Scan for the cell matching the given text and deliver its (X, Y) coordinate at center. 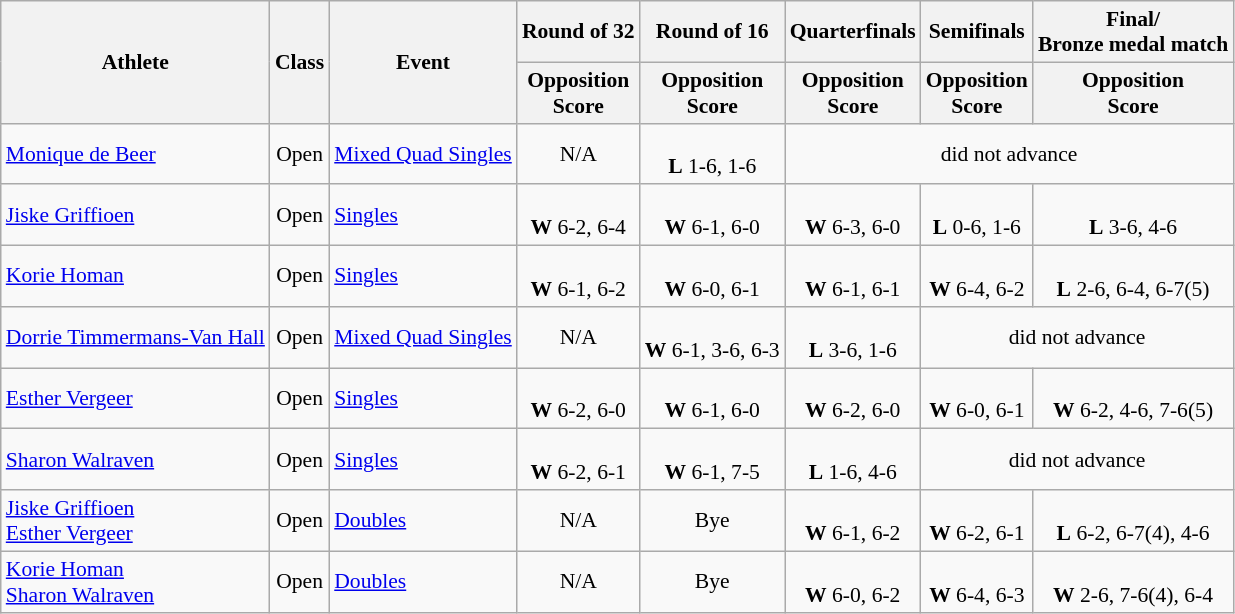
W 2-6, 7-6(4), 6-4 (1133, 582)
W 6-1, 7-5 (712, 460)
Dorrie Timmermans-Van Hall (136, 338)
W 6-4, 6-3 (977, 582)
L 3-6, 1-6 (853, 338)
W 6-1, 6-1 (853, 276)
Sharon Walraven (136, 460)
L 1-6, 4-6 (853, 460)
L 3-6, 4-6 (1133, 216)
L 6-2, 6-7(4), 4-6 (1133, 520)
Jiske Griffioen (136, 216)
Monique de Beer (136, 154)
W 6-4, 6-2 (977, 276)
W 6-2, 4-6, 7-6(5) (1133, 398)
L 0-6, 1-6 (977, 216)
L 2-6, 6-4, 6-7(5) (1133, 276)
W 6-1, 3-6, 6-3 (712, 338)
Round of 16 (712, 32)
Round of 32 (578, 32)
Semifinals (977, 32)
Esther Vergeer (136, 398)
Quarterfinals (853, 32)
Final/Bronze medal match (1133, 32)
W 6-2, 6-4 (578, 216)
L 1-6, 1-6 (712, 154)
W 6-3, 6-0 (853, 216)
W 6-0, 6-2 (853, 582)
Event (423, 62)
Korie HomanSharon Walraven (136, 582)
Korie Homan (136, 276)
Jiske GriffioenEsther Vergeer (136, 520)
Class (300, 62)
Athlete (136, 62)
